From the cell containing the given text, extract its center point as [X, Y] coordinate. 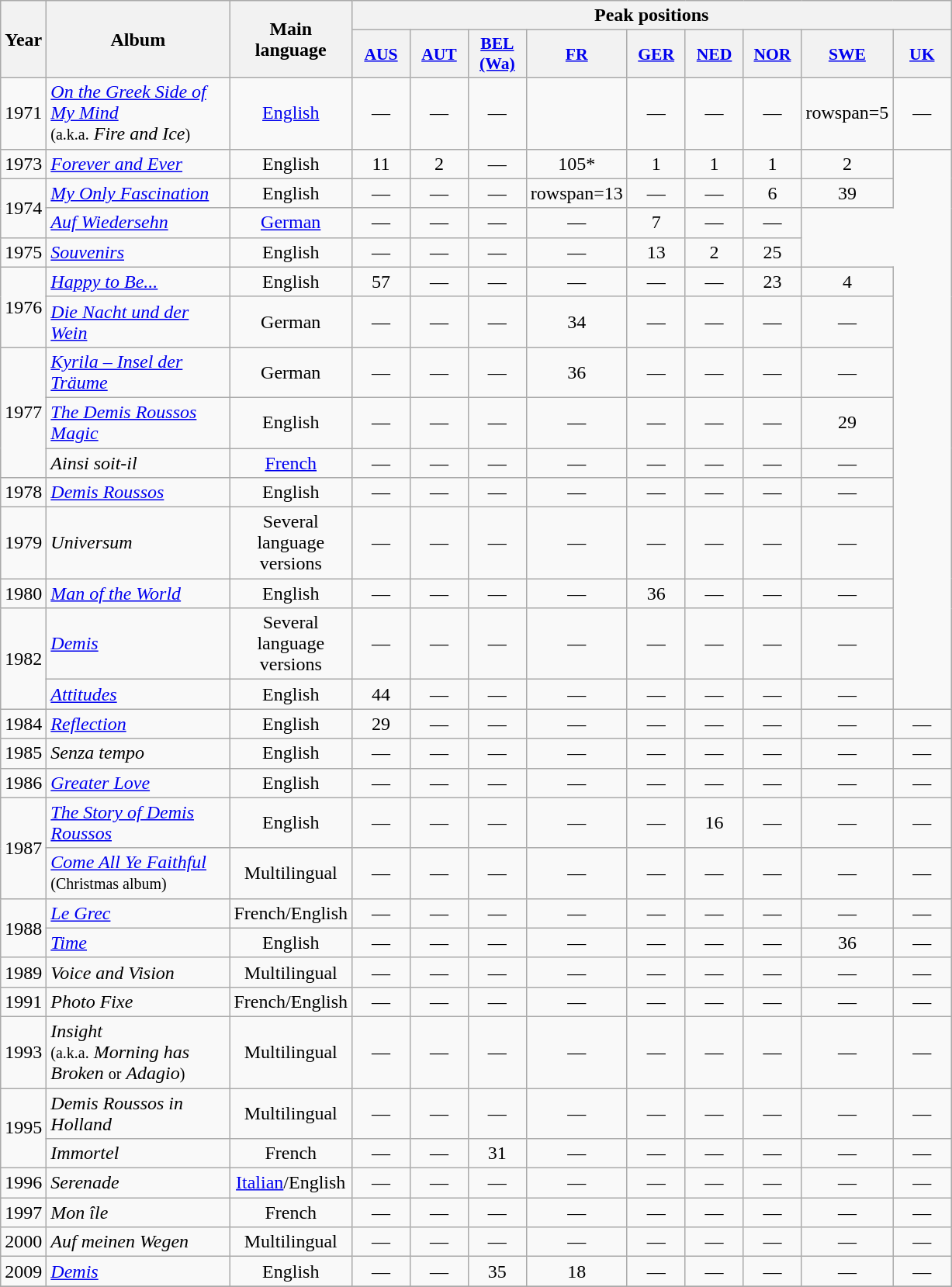
The Story of Demis Roussos [138, 822]
1995 [23, 1128]
AUS [382, 54]
Auf Wiedersehn [138, 223]
2000 [23, 1242]
105* [576, 164]
Le Grec [138, 913]
Reflection [138, 724]
My Only Fascination [138, 193]
34 [576, 321]
The Demis Roussos Magic [138, 422]
GER [656, 54]
31 [497, 1154]
1975 [23, 252]
1985 [23, 753]
44 [382, 694]
1973 [23, 164]
On the Greek Side of My Mind (a.k.a. Fire and Ice) [138, 113]
Ainsi soit-il [138, 463]
Insight (a.k.a. Morning has Broken or Adagio) [138, 1052]
23 [773, 282]
Souvenirs [138, 252]
Universum [138, 543]
25 [773, 252]
1993 [23, 1052]
1997 [23, 1213]
1984 [23, 724]
Die Nacht und der Wein [138, 321]
Album [138, 39]
1989 [23, 972]
SWE [847, 54]
35 [497, 1271]
rowspan=5 [847, 113]
1996 [23, 1183]
1977 [23, 412]
UK [922, 54]
Happy to Be... [138, 282]
6 [773, 193]
57 [382, 282]
Immortel [138, 1154]
16 [714, 822]
Time [138, 943]
2009 [23, 1271]
Serenade [138, 1183]
Peak positions [652, 16]
AUT [439, 54]
1991 [23, 1002]
1971 [23, 113]
NOR [773, 54]
7 [656, 223]
Demis Roussos in Holland [138, 1112]
1987 [23, 848]
39 [847, 193]
Man of the World [138, 593]
1979 [23, 543]
Demis Roussos [138, 493]
Greater Love [138, 783]
Auf meinen Wegen [138, 1242]
BEL (Wa) [497, 54]
Year [23, 39]
13 [656, 252]
Voice and Vision [138, 972]
Kyrila – Insel der Träume [138, 372]
Mainlanguage [291, 39]
rowspan=13 [576, 193]
Mon île [138, 1213]
1978 [23, 493]
1986 [23, 783]
FR [576, 54]
1980 [23, 593]
11 [382, 164]
1974 [23, 208]
Photo Fixe [138, 1002]
Come All Ye Faithful (Christmas album) [138, 874]
Forever and Ever [138, 164]
18 [576, 1271]
Senza tempo [138, 753]
1982 [23, 659]
NED [714, 54]
1976 [23, 307]
Italian/English [291, 1183]
4 [847, 282]
Attitudes [138, 694]
1988 [23, 928]
